Search for the cell housing the specified text and yield its [X, Y] center coordinate. 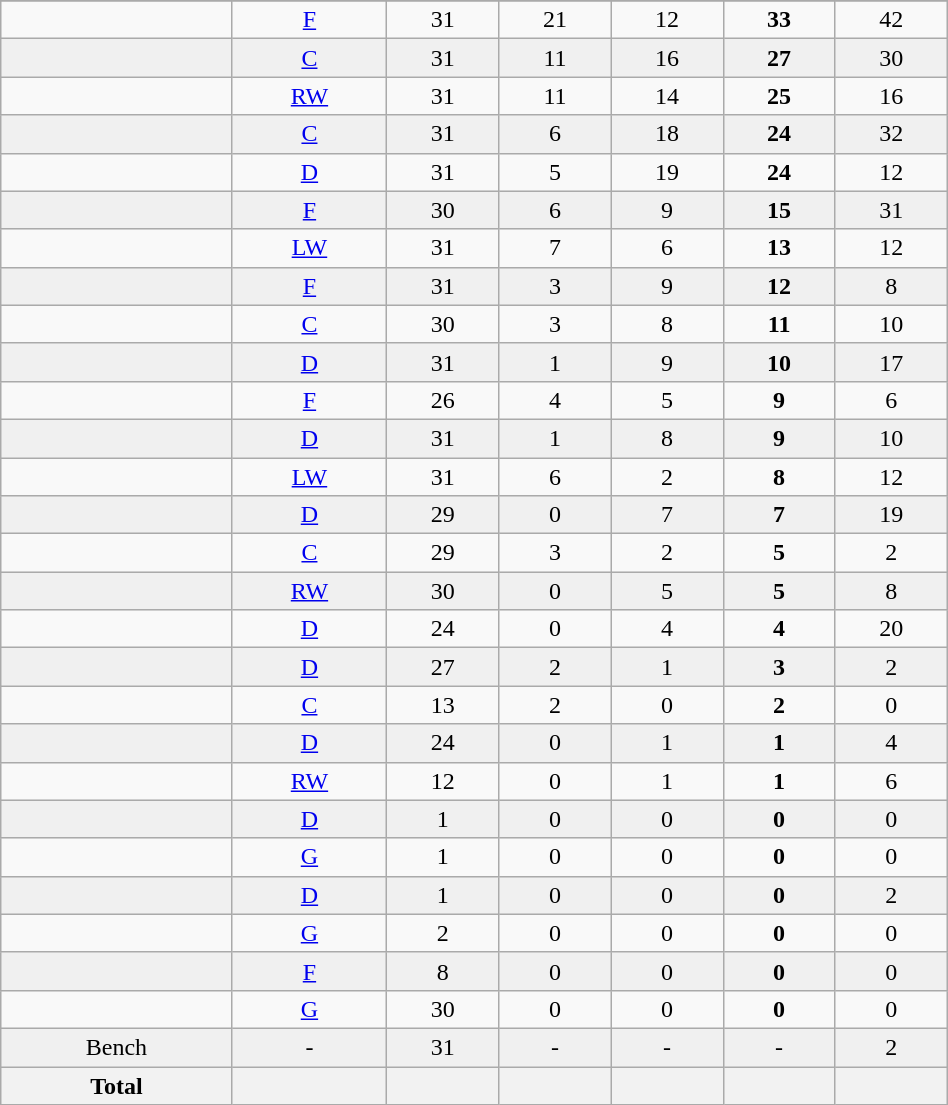
17 [891, 362]
25 [779, 96]
20 [891, 629]
15 [779, 210]
42 [891, 20]
33 [779, 20]
Bench [116, 1047]
Total [116, 1085]
26 [443, 400]
14 [667, 96]
18 [667, 134]
32 [891, 134]
21 [555, 20]
